Determine the (X, Y) coordinate at the center of the cell enclosing the given text.  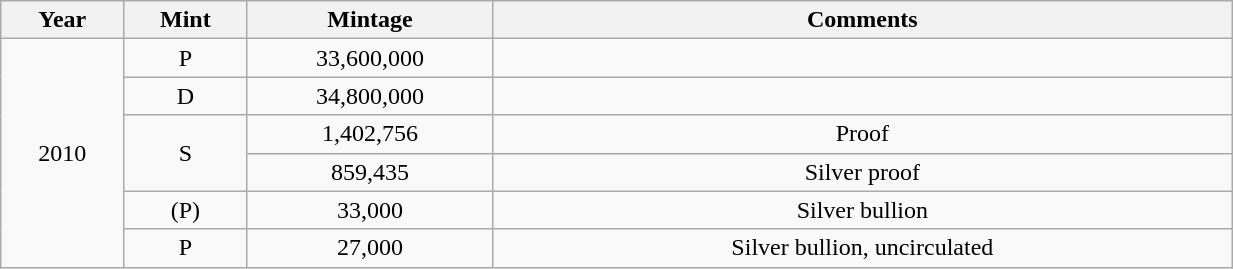
859,435 (370, 172)
Mintage (370, 20)
D (186, 96)
Mint (186, 20)
(P) (186, 210)
Year (62, 20)
33,600,000 (370, 58)
Comments (862, 20)
S (186, 153)
33,000 (370, 210)
2010 (62, 153)
Proof (862, 134)
34,800,000 (370, 96)
27,000 (370, 248)
1,402,756 (370, 134)
Silver proof (862, 172)
Silver bullion (862, 210)
Silver bullion, uncirculated (862, 248)
